Locate the cell with the specified text and output its (X, Y) center coordinate. 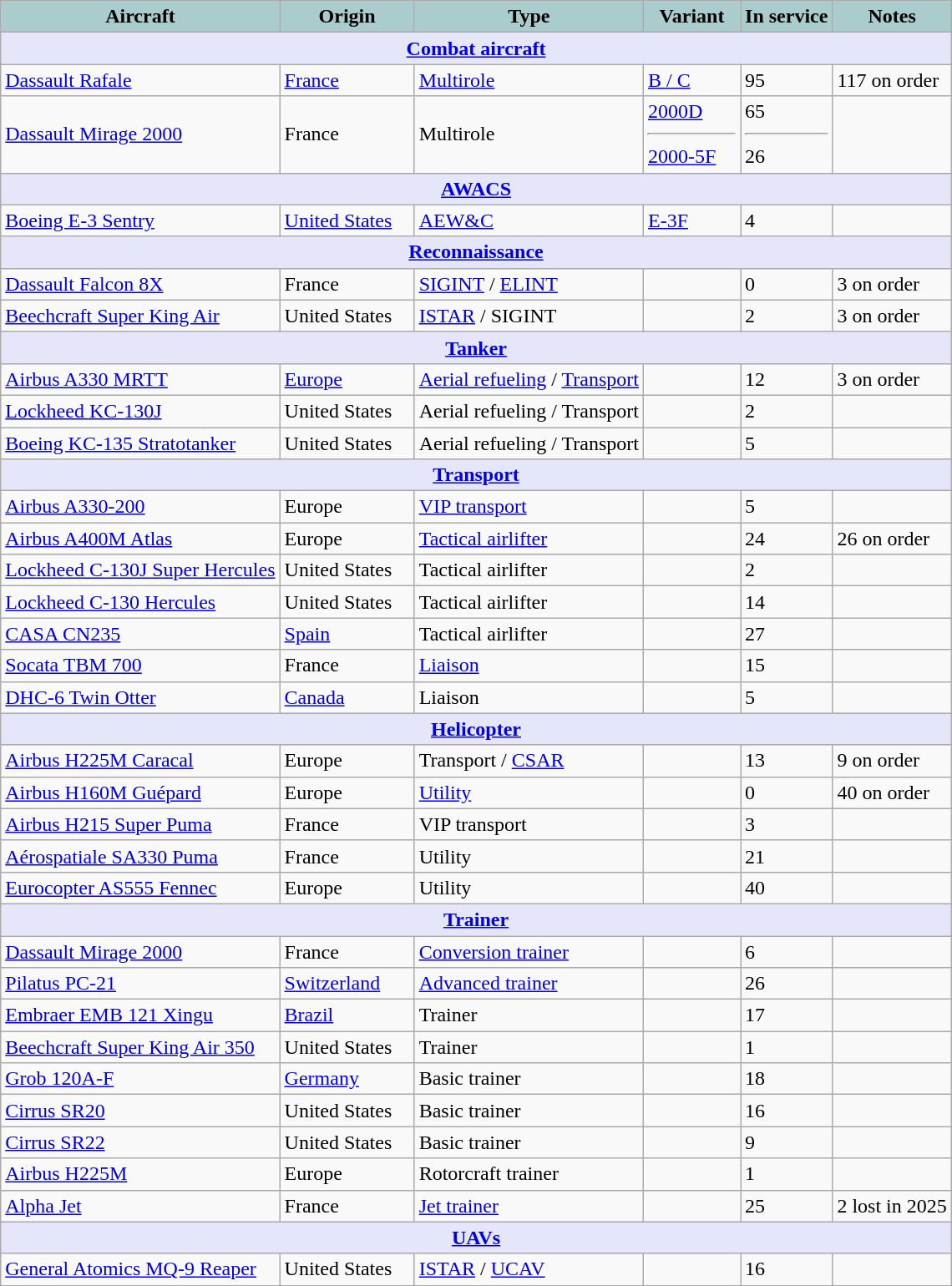
Jet trainer (529, 1206)
13 (787, 761)
DHC-6 Twin Otter (140, 697)
Socata TBM 700 (140, 666)
12 (787, 379)
Pilatus PC-21 (140, 984)
Beechcraft Super King Air (140, 316)
4 (787, 220)
Boeing KC-135 Stratotanker (140, 443)
Transport (476, 475)
21 (787, 856)
General Atomics MQ-9 Reaper (140, 1269)
Eurocopter AS555 Fennec (140, 888)
Grob 120A-F (140, 1079)
Embraer EMB 121 Xingu (140, 1015)
Dassault Rafale (140, 80)
6526 (787, 134)
AEW&C (529, 220)
Airbus A330 MRTT (140, 379)
95 (787, 80)
Boeing E-3 Sentry (140, 220)
Rotorcraft trainer (529, 1174)
E-3F (691, 220)
Transport / CSAR (529, 761)
Helicopter (476, 729)
2 lost in 2025 (892, 1206)
In service (787, 17)
Canada (347, 697)
Advanced trainer (529, 984)
Tanker (476, 347)
2000D2000-5F (691, 134)
9 on order (892, 761)
117 on order (892, 80)
40 (787, 888)
SIGINT / ELINT (529, 284)
15 (787, 666)
AWACS (476, 189)
ISTAR / SIGINT (529, 316)
Lockheed C-130 Hercules (140, 602)
Type (529, 17)
40 on order (892, 792)
Lockheed KC-130J (140, 411)
Spain (347, 634)
Lockheed C-130J Super Hercules (140, 570)
Reconnaissance (476, 252)
Aérospatiale SA330 Puma (140, 856)
Switzerland (347, 984)
25 (787, 1206)
Brazil (347, 1015)
Notes (892, 17)
9 (787, 1142)
27 (787, 634)
Conversion trainer (529, 951)
Airbus H225M (140, 1174)
Beechcraft Super King Air 350 (140, 1047)
26 on order (892, 539)
Airbus H225M Caracal (140, 761)
Variant (691, 17)
Airbus H215 Super Puma (140, 824)
Aircraft (140, 17)
ISTAR / UCAV (529, 1269)
Cirrus SR20 (140, 1111)
6 (787, 951)
3 (787, 824)
Airbus A400M Atlas (140, 539)
14 (787, 602)
Cirrus SR22 (140, 1142)
17 (787, 1015)
18 (787, 1079)
UAVs (476, 1238)
24 (787, 539)
Origin (347, 17)
Dassault Falcon 8X (140, 284)
Airbus H160M Guépard (140, 792)
Airbus A330-200 (140, 507)
Alpha Jet (140, 1206)
B / C (691, 80)
Germany (347, 1079)
26 (787, 984)
Combat aircraft (476, 48)
CASA CN235 (140, 634)
